Return the (x, y) coordinate for the center point of the cell that contains the specified text.  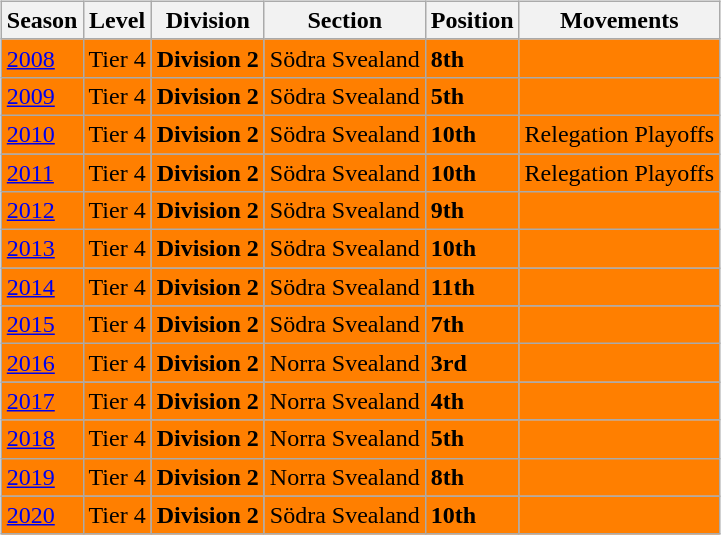
Section (344, 20)
2010 (42, 134)
2013 (42, 249)
Movements (620, 20)
7th (472, 325)
3rd (472, 363)
Position (472, 20)
2015 (42, 325)
2020 (42, 515)
11th (472, 287)
2011 (42, 173)
2014 (42, 287)
Level (117, 20)
4th (472, 401)
2017 (42, 401)
2018 (42, 439)
9th (472, 211)
2016 (42, 363)
Division (208, 20)
2019 (42, 477)
Season (42, 20)
2012 (42, 211)
2009 (42, 96)
2008 (42, 58)
